Detect which cell encompasses the target text, then output its [x, y] center coordinate. 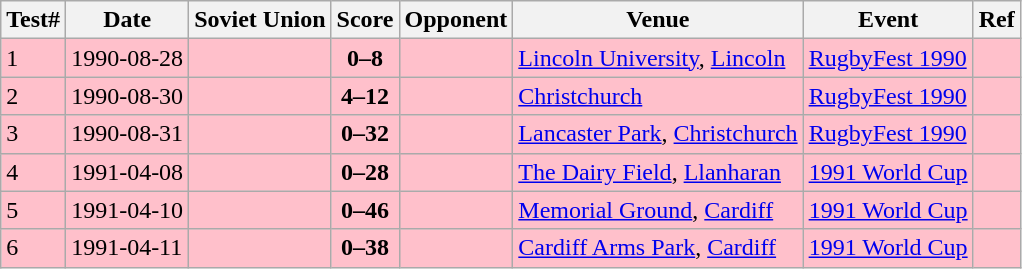
Ref [996, 20]
1 [34, 58]
Opponent [456, 20]
1990-08-31 [128, 134]
4 [34, 172]
1991-04-10 [128, 210]
Soviet Union [260, 20]
Date [128, 20]
Test# [34, 20]
0–46 [365, 210]
0–28 [365, 172]
Christchurch [658, 96]
Memorial Ground, Cardiff [658, 210]
2 [34, 96]
6 [34, 248]
0–8 [365, 58]
3 [34, 134]
The Dairy Field, Llanharan [658, 172]
Score [365, 20]
1991-04-11 [128, 248]
Venue [658, 20]
Lancaster Park, Christchurch [658, 134]
0–38 [365, 248]
4–12 [365, 96]
0–32 [365, 134]
5 [34, 210]
Lincoln University, Lincoln [658, 58]
1990-08-30 [128, 96]
Cardiff Arms Park, Cardiff [658, 248]
1990-08-28 [128, 58]
1991-04-08 [128, 172]
Event [888, 20]
